Extract the (X, Y) coordinate from the center of the cell holding the provided text.  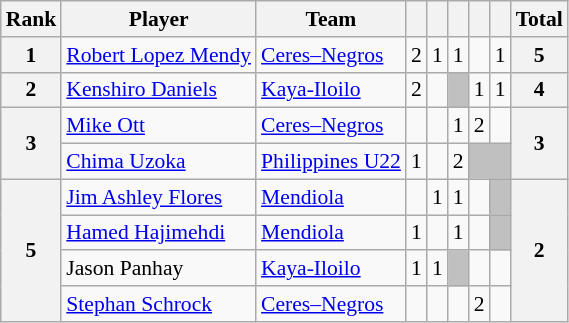
4 (540, 90)
Player (158, 19)
Rank (32, 19)
Hamed Hajimehdi (158, 233)
Stephan Schrock (158, 304)
Kenshiro Daniels (158, 90)
Team (331, 19)
Philippines U22 (331, 162)
Chima Uzoka (158, 162)
Robert Lopez Mendy (158, 55)
Mike Ott (158, 126)
Jim Ashley Flores (158, 197)
Total (540, 19)
Jason Panhay (158, 269)
